Return [x, y] of the center of cell containing provided text 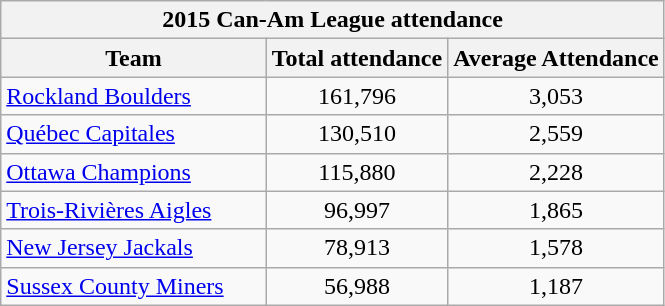
Québec Capitales [134, 134]
78,913 [357, 248]
2,559 [556, 134]
161,796 [357, 96]
New Jersey Jackals [134, 248]
Total attendance [357, 58]
3,053 [556, 96]
1,187 [556, 286]
1,865 [556, 210]
Team [134, 58]
115,880 [357, 172]
Ottawa Champions [134, 172]
Average Attendance [556, 58]
1,578 [556, 248]
96,997 [357, 210]
130,510 [357, 134]
56,988 [357, 286]
2015 Can-Am League attendance [332, 20]
Rockland Boulders [134, 96]
Sussex County Miners [134, 286]
2,228 [556, 172]
Trois-Rivières Aigles [134, 210]
